Return the (X, Y) coordinate for the center point of the cell that contains the specified text.  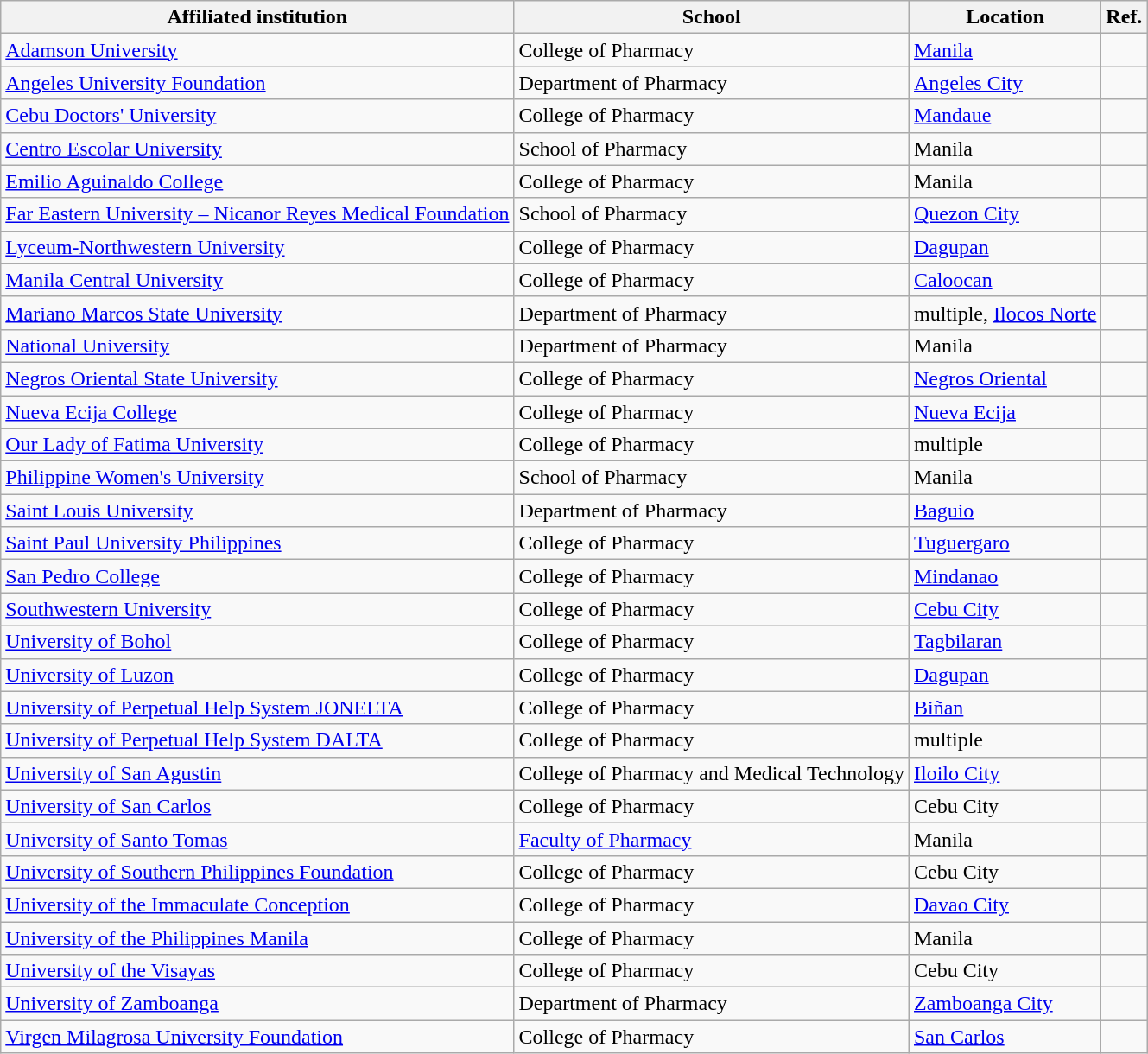
National University (257, 346)
University of Southern Philippines Foundation (257, 872)
Mindanao (1005, 576)
Angeles University Foundation (257, 83)
Nueva Ecija (1005, 412)
Ref. (1125, 17)
San Carlos (1005, 1037)
University of the Philippines Manila (257, 937)
Saint Louis University (257, 511)
Emilio Aguinaldo College (257, 181)
University of Luzon (257, 675)
University of San Carlos (257, 806)
Philippine Women's University (257, 478)
Our Lady of Fatima University (257, 445)
Tuguergaro (1005, 543)
Adamson University (257, 50)
Caloocan (1005, 280)
Angeles City (1005, 83)
Zamboanga City (1005, 1004)
Lyceum-Northwestern University (257, 247)
Biñan (1005, 708)
Centro Escolar University (257, 149)
Affiliated institution (257, 17)
Mariano Marcos State University (257, 313)
Iloilo City (1005, 773)
Far Eastern University – Nicanor Reyes Medical Foundation (257, 214)
Quezon City (1005, 214)
Negros Oriental State University (257, 378)
Davao City (1005, 905)
Location (1005, 17)
Faculty of Pharmacy (712, 839)
University of Zamboanga (257, 1004)
Tagbilaran (1005, 642)
University of the Immaculate Conception (257, 905)
Southwestern University (257, 609)
Nueva Ecija College (257, 412)
Baguio (1005, 511)
Negros Oriental (1005, 378)
Virgen Milagrosa University Foundation (257, 1037)
University of San Agustin (257, 773)
Manila Central University (257, 280)
University of Perpetual Help System DALTA (257, 740)
University of the Visayas (257, 971)
College of Pharmacy and Medical Technology (712, 773)
San Pedro College (257, 576)
Cebu Doctors' University (257, 116)
Saint Paul University Philippines (257, 543)
University of Perpetual Help System JONELTA (257, 708)
Mandaue (1005, 116)
University of Santo Tomas (257, 839)
School (712, 17)
multiple, Ilocos Norte (1005, 313)
University of Bohol (257, 642)
